Locate the cell with the specified text and output its [X, Y] center coordinate. 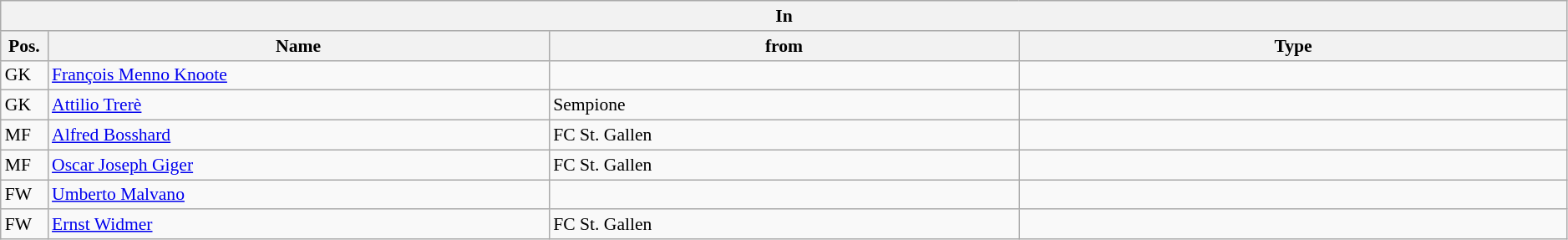
Name [298, 46]
Alfred Bosshard [298, 135]
In [784, 16]
Umberto Malvano [298, 195]
Type [1293, 46]
François Menno Knoote [298, 75]
Sempione [784, 105]
Oscar Joseph Giger [298, 165]
from [784, 46]
Attilio Trerè [298, 105]
Pos. [24, 46]
Ernst Widmer [298, 225]
